Capture the cell that displays the provided text and extract its [x, y] central coordinate. 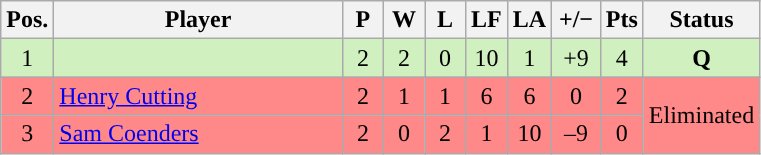
Sam Coenders [198, 134]
W [404, 20]
Pts [622, 20]
LA [529, 20]
3 [28, 134]
–9 [576, 134]
Henry Cutting [198, 96]
Player [198, 20]
LF [487, 20]
Pos. [28, 20]
Q [701, 58]
L [444, 20]
+/− [576, 20]
+9 [576, 58]
Eliminated [701, 115]
P [362, 20]
4 [622, 58]
Status [701, 20]
